Identify which cell holds the provided text, then report its [X, Y] central coordinate. 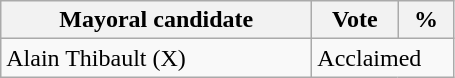
Mayoral candidate [156, 20]
Alain Thibault (X) [156, 58]
Vote [355, 20]
% [426, 20]
Acclaimed [383, 58]
